Extract the [x, y] coordinate from the center of the cell holding the provided text.  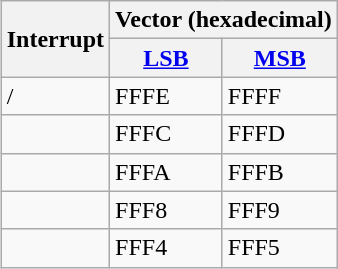
FFFD [280, 134]
MSB [280, 58]
FFFB [280, 172]
FFFE [166, 96]
FFF4 [166, 248]
Interrupt [55, 39]
/ [55, 96]
FFFC [166, 134]
FFFA [166, 172]
Vector (hexadecimal) [224, 20]
LSB [166, 58]
FFFF [280, 96]
FFF9 [280, 210]
FFF5 [280, 248]
FFF8 [166, 210]
